Determine the (x, y) coordinate at the center of the cell enclosing the given text.  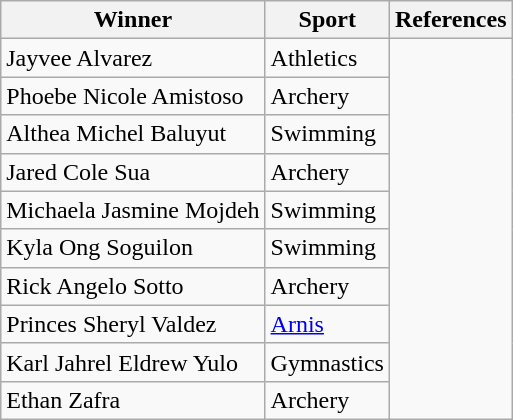
Ethan Zafra (133, 400)
Arnis (327, 324)
Jayvee Alvarez (133, 58)
Princes Sheryl Valdez (133, 324)
Athletics (327, 58)
Jared Cole Sua (133, 172)
Winner (133, 20)
Kyla Ong Soguilon (133, 248)
Michaela Jasmine Mojdeh (133, 210)
Gymnastics (327, 362)
Karl Jahrel Eldrew Yulo (133, 362)
Sport (327, 20)
Phoebe Nicole Amistoso (133, 96)
Althea Michel Baluyut (133, 134)
Rick Angelo Sotto (133, 286)
References (450, 20)
